Capture the cell that displays the provided text and extract its (x, y) central coordinate. 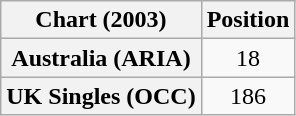
186 (248, 96)
Position (248, 20)
Chart (2003) (101, 20)
Australia (ARIA) (101, 58)
18 (248, 58)
UK Singles (OCC) (101, 96)
